Locate the cell with the specified text and output its [x, y] center coordinate. 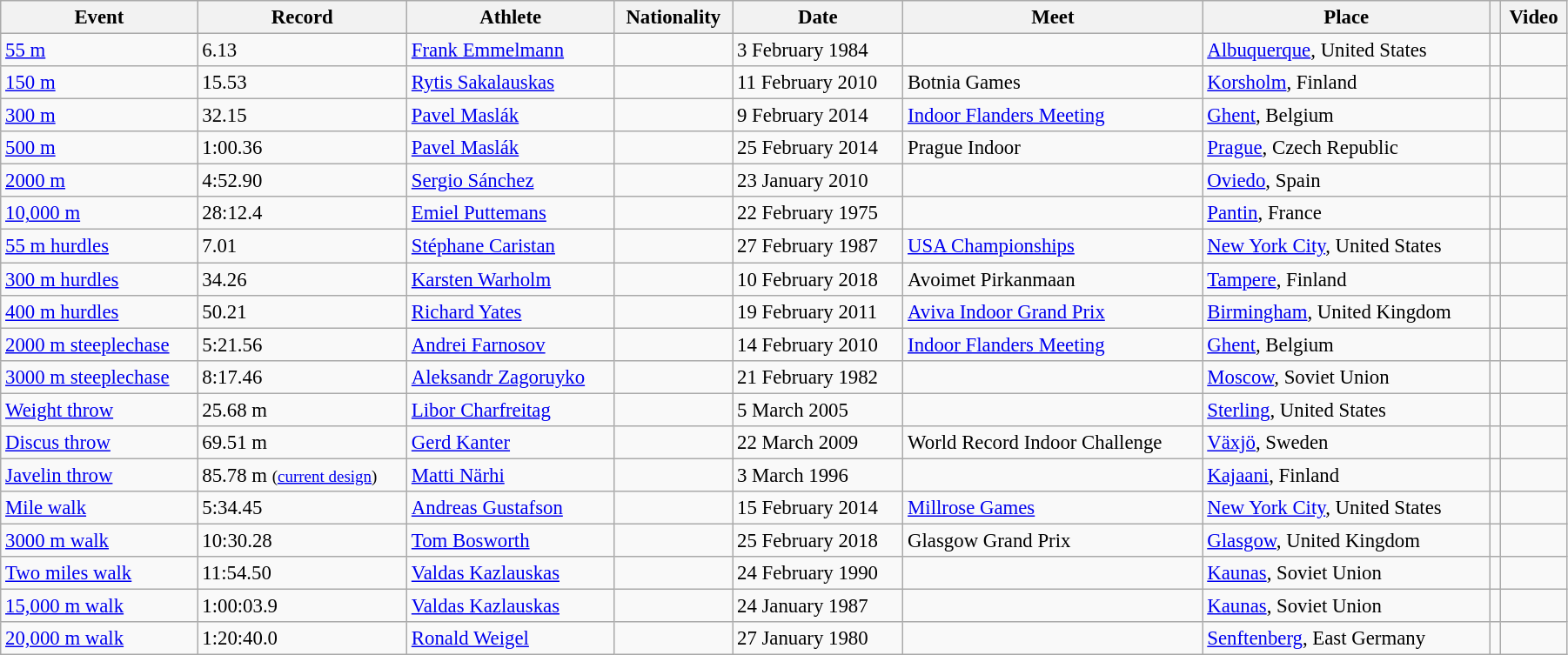
6.13 [303, 50]
55 m [99, 50]
24 January 1987 [818, 606]
Nationality [673, 17]
10:30.28 [303, 540]
Libor Charfreitag [511, 410]
Sterling, United States [1347, 410]
25.68 m [303, 410]
28:12.4 [303, 213]
Stéphane Caristan [511, 246]
Tampere, Finland [1347, 279]
Korsholm, Finland [1347, 83]
Gerd Kanter [511, 443]
Javelin throw [99, 475]
10 February 2018 [818, 279]
15.53 [303, 83]
2000 m steeplechase [99, 344]
Moscow, Soviet Union [1347, 377]
32.15 [303, 116]
23 January 2010 [818, 181]
3000 m walk [99, 540]
25 February 2014 [818, 148]
Millrose Games [1053, 508]
50.21 [303, 311]
7.01 [303, 246]
300 m [99, 116]
Ronald Weigel [511, 638]
400 m hurdles [99, 311]
85.78 m (current design) [303, 475]
Andrei Farnosov [511, 344]
34.26 [303, 279]
Weight throw [99, 410]
14 February 2010 [818, 344]
Event [99, 17]
27 February 1987 [818, 246]
Karsten Warholm [511, 279]
1:20:40.0 [303, 638]
Albuquerque, United States [1347, 50]
Kajaani, Finland [1347, 475]
Aviva Indoor Grand Prix [1053, 311]
Date [818, 17]
5:21.56 [303, 344]
Tom Bosworth [511, 540]
25 February 2018 [818, 540]
8:17.46 [303, 377]
Video [1534, 17]
Place [1347, 17]
1:00.36 [303, 148]
9 February 2014 [818, 116]
Aleksandr Zagoruyko [511, 377]
USA Championships [1053, 246]
3 February 1984 [818, 50]
Prague, Czech Republic [1347, 148]
Pantin, France [1347, 213]
Matti Närhi [511, 475]
Athlete [511, 17]
5:34.45 [303, 508]
11:54.50 [303, 573]
21 February 1982 [818, 377]
Prague Indoor [1053, 148]
Meet [1053, 17]
Mile walk [99, 508]
World Record Indoor Challenge [1053, 443]
3 March 1996 [818, 475]
500 m [99, 148]
2000 m [99, 181]
Oviedo, Spain [1347, 181]
Glasgow, United Kingdom [1347, 540]
Andreas Gustafson [511, 508]
69.51 m [303, 443]
15,000 m walk [99, 606]
Richard Yates [511, 311]
Emiel Puttemans [511, 213]
Discus throw [99, 443]
15 February 2014 [818, 508]
Botnia Games [1053, 83]
3000 m steeplechase [99, 377]
Glasgow Grand Prix [1053, 540]
Avoimet Pirkanmaan [1053, 279]
11 February 2010 [818, 83]
4:52.90 [303, 181]
Sergio Sánchez [511, 181]
55 m hurdles [99, 246]
10,000 m [99, 213]
Frank Emmelmann [511, 50]
Rytis Sakalauskas [511, 83]
Birmingham, United Kingdom [1347, 311]
19 February 2011 [818, 311]
22 March 2009 [818, 443]
Senftenberg, East Germany [1347, 638]
1:00:03.9 [303, 606]
5 March 2005 [818, 410]
22 February 1975 [818, 213]
27 January 1980 [818, 638]
Växjö, Sweden [1347, 443]
24 February 1990 [818, 573]
150 m [99, 83]
20,000 m walk [99, 638]
Record [303, 17]
300 m hurdles [99, 279]
Two miles walk [99, 573]
